Determine the (X, Y) coordinate at the center of the cell enclosing the given text.  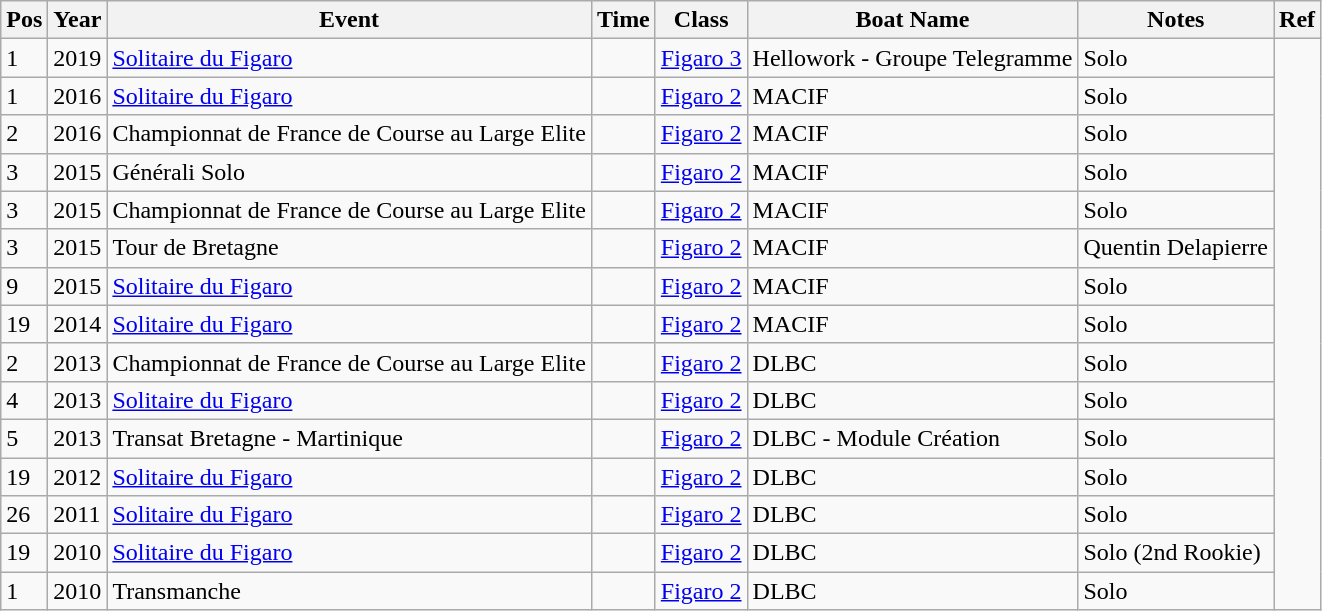
Notes (1176, 20)
Ref (1298, 20)
5 (24, 438)
Transmanche (349, 591)
2011 (78, 515)
2012 (78, 477)
Transat Bretagne - Martinique (349, 438)
Quentin Delapierre (1176, 248)
2014 (78, 324)
26 (24, 515)
Figaro 3 (701, 58)
Pos (24, 20)
2019 (78, 58)
Event (349, 20)
DLBC - Module Création (912, 438)
Time (623, 20)
4 (24, 400)
Boat Name (912, 20)
Class (701, 20)
Solo (2nd Rookie) (1176, 553)
Générali Solo (349, 172)
Hellowork - Groupe Telegramme (912, 58)
Year (78, 20)
Tour de Bretagne (349, 248)
9 (24, 286)
